From the cell containing the given text, extract its center point as [x, y] coordinate. 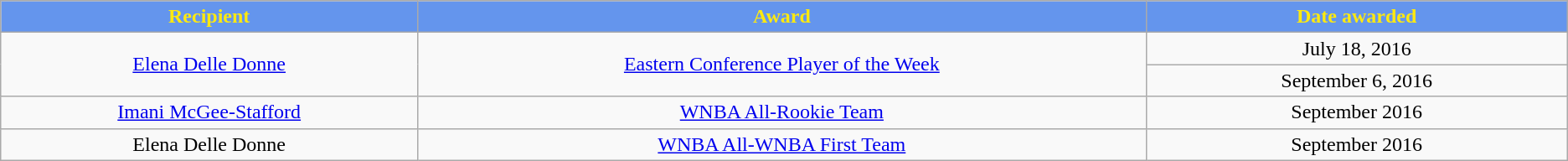
WNBA All-Rookie Team [782, 112]
Eastern Conference Player of the Week [782, 65]
Award [782, 17]
July 18, 2016 [1357, 49]
Imani McGee-Stafford [209, 112]
September 6, 2016 [1357, 80]
WNBA All-WNBA First Team [782, 144]
Recipient [209, 17]
Date awarded [1357, 17]
